Identify which cell holds the provided text, then report its [X, Y] central coordinate. 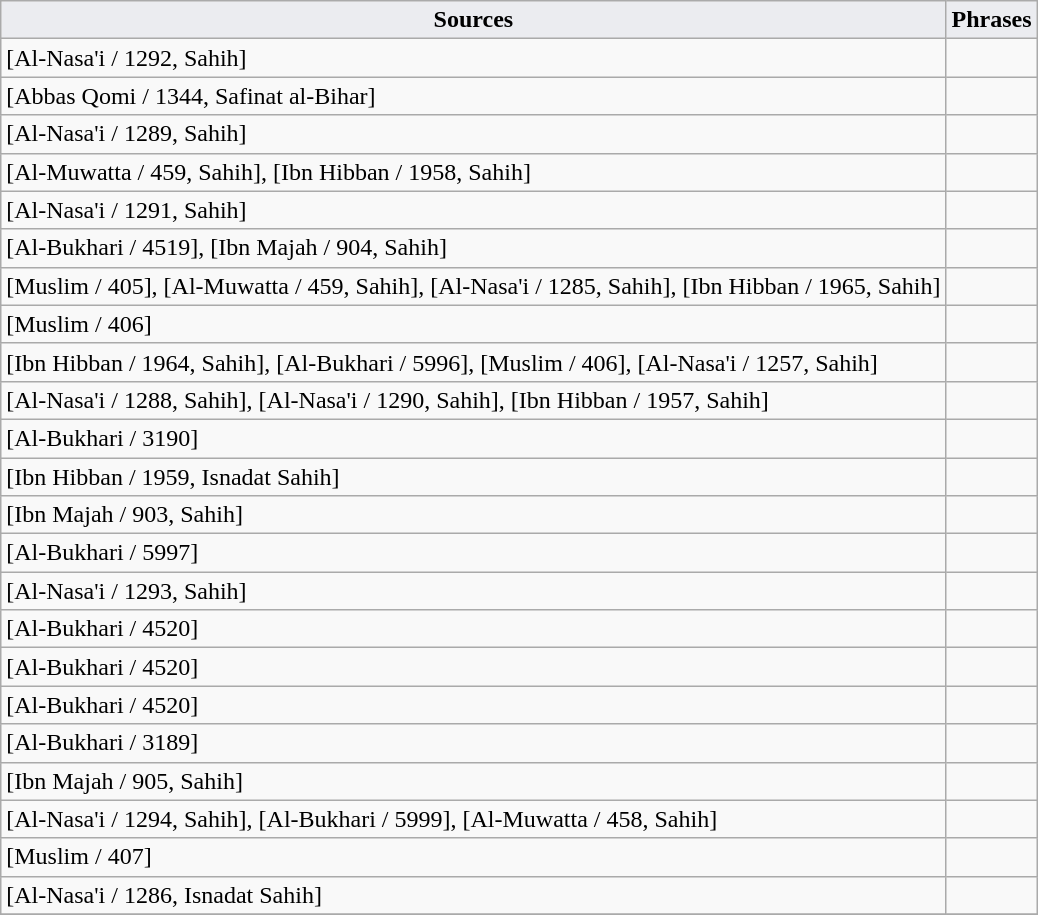
[Ibn Hibban / 1959, Isnadat Sahih] [474, 477]
[Muslim / 407] [474, 857]
[Al-Nasa'i / 1288, Sahih], [Al-Nasa'i / 1290, Sahih], [Ibn Hibban / 1957, Sahih] [474, 400]
Phrases [992, 20]
[Muslim / 405], [Al-Muwatta / 459, Sahih], [Al-Nasa'i / 1285, Sahih], [Ibn Hibban / 1965, Sahih] [474, 286]
[Ibn Majah / 905, Sahih] [474, 781]
[Al-Nasa'i / 1291, Sahih] [474, 210]
[Muslim / 406] [474, 324]
[Al-Nasa'i / 1294, Sahih], [Al-Bukhari / 5999], [Al-Muwatta / 458, Sahih] [474, 819]
[Al-Bukhari / 3190] [474, 438]
[Al-Bukhari / 3189] [474, 743]
[Al-Nasa'i / 1292, Sahih] [474, 58]
[Al-Bukhari / 5997] [474, 553]
[Al-Nasa'i / 1289, Sahih] [474, 134]
[Ibn Hibban / 1964, Sahih], [Al-Bukhari / 5996], [Muslim / 406], [Al-Nasa'i / 1257, Sahih] [474, 362]
[Al-Nasa'i / 1293, Sahih] [474, 591]
[Al-Nasa'i / 1286, Isnadat Sahih] [474, 895]
Sources [474, 20]
[Al-Muwatta / 459, Sahih], [Ibn Hibban / 1958, Sahih] [474, 172]
[Al-Bukhari / 4519], [Ibn Majah / 904, Sahih] [474, 248]
[Abbas Qomi / 1344, Safinat al-Bihar] [474, 96]
[Ibn Majah / 903, Sahih] [474, 515]
